Identify which cell holds the provided text, then report its [x, y] central coordinate. 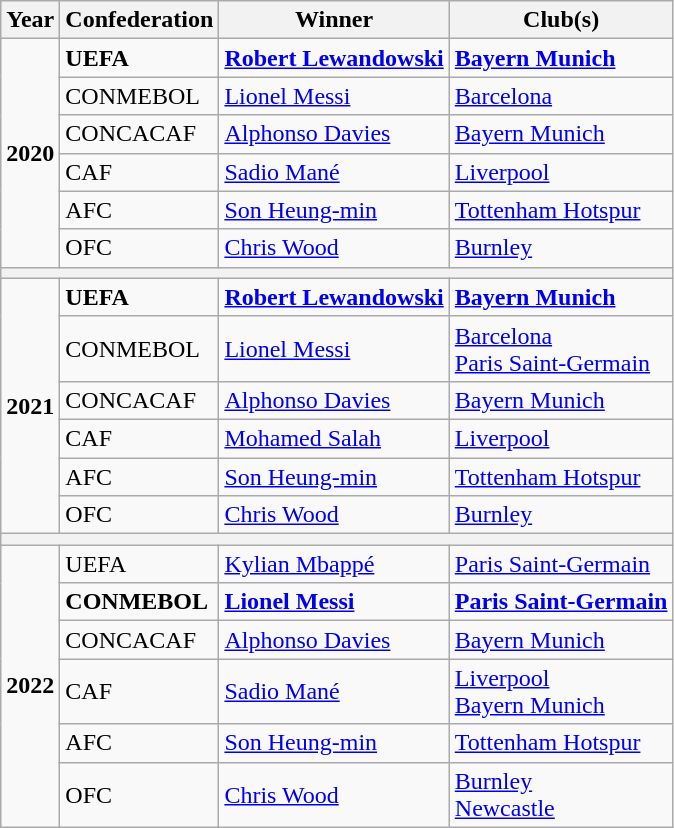
Club(s) [561, 20]
Barcelona Paris Saint-Germain [561, 348]
2021 [30, 406]
Winner [334, 20]
Kylian Mbappé [334, 564]
2022 [30, 686]
Confederation [140, 20]
Mohamed Salah [334, 438]
Burnley Newcastle [561, 794]
Year [30, 20]
Barcelona [561, 96]
2020 [30, 153]
Liverpool Bayern Munich [561, 692]
